Capture the cell that displays the provided text and extract its (x, y) central coordinate. 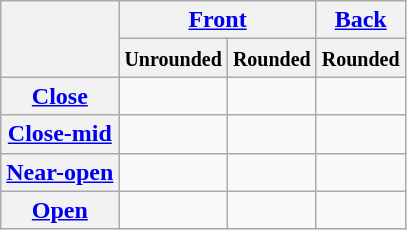
Open (60, 210)
Unrounded (173, 58)
Close-mid (60, 134)
Close (60, 96)
Near-open (60, 172)
Back (360, 20)
Front (218, 20)
